Detect which cell encompasses the target text, then output its (X, Y) center coordinate. 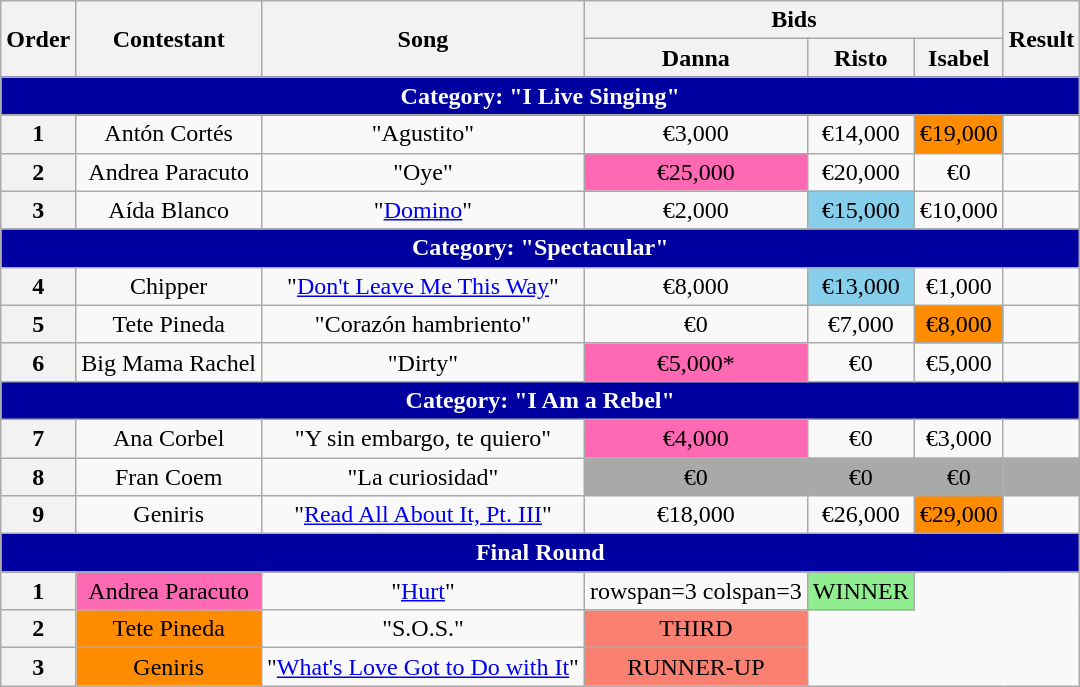
Order (38, 39)
WINNER (860, 591)
RUNNER-UP (696, 667)
"Dirty" (422, 362)
Fran Coem (169, 477)
Danna (696, 58)
€7,000 (860, 324)
€2,000 (696, 210)
Result (1041, 39)
"Corazón hambriento" (422, 324)
Category: "Spectacular" (540, 248)
"Don't Leave Me This Way" (422, 286)
"Oye" (422, 172)
9 (38, 515)
"Hurt" (422, 591)
Song (422, 39)
Isabel (958, 58)
"What's Love Got to Do with It" (422, 667)
€15,000 (860, 210)
6 (38, 362)
€29,000 (958, 515)
€20,000 (860, 172)
Category: "I Am a Rebel" (540, 400)
€1,000 (958, 286)
Risto (860, 58)
THIRD (696, 629)
€14,000 (860, 134)
€10,000 (958, 210)
Contestant (169, 39)
5 (38, 324)
€25,000 (696, 172)
"Domino" (422, 210)
Bids (794, 20)
8 (38, 477)
rowspan=3 colspan=3 (696, 591)
"Agustito" (422, 134)
€18,000 (696, 515)
7 (38, 438)
"S.O.S." (422, 629)
€5,000* (696, 362)
Chipper (169, 286)
€26,000 (860, 515)
€13,000 (860, 286)
Ana Corbel (169, 438)
Aída Blanco (169, 210)
"La curiosidad" (422, 477)
Final Round (540, 553)
Antón Cortés (169, 134)
€4,000 (696, 438)
€5,000 (958, 362)
"Read All About It, Pt. III" (422, 515)
€19,000 (958, 134)
"Y sin embargo, te quiero" (422, 438)
4 (38, 286)
Big Mama Rachel (169, 362)
Category: "I Live Singing" (540, 96)
